Detect which cell encompasses the target text, then output its [X, Y] center coordinate. 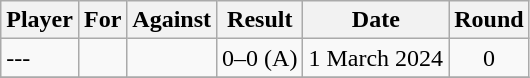
For [102, 20]
--- [40, 58]
0 [489, 58]
Against [172, 20]
0–0 (A) [260, 58]
Result [260, 20]
1 March 2024 [376, 58]
Round [489, 20]
Player [40, 20]
Date [376, 20]
